Extract the [x, y] coordinate from the center of the cell holding the provided text.  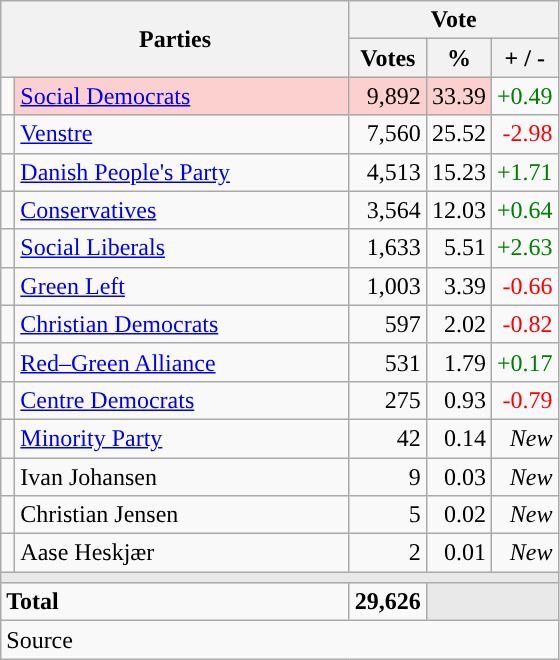
12.03 [458, 210]
1,003 [388, 286]
0.93 [458, 400]
597 [388, 324]
9,892 [388, 96]
2 [388, 553]
+0.64 [524, 210]
1,633 [388, 248]
Aase Heskjær [182, 553]
Ivan Johansen [182, 477]
+0.17 [524, 362]
+0.49 [524, 96]
Votes [388, 58]
1.79 [458, 362]
Vote [454, 20]
29,626 [388, 602]
-0.82 [524, 324]
0.01 [458, 553]
9 [388, 477]
0.02 [458, 515]
+1.71 [524, 172]
15.23 [458, 172]
3,564 [388, 210]
Danish People's Party [182, 172]
Conservatives [182, 210]
Green Left [182, 286]
33.39 [458, 96]
0.14 [458, 438]
-2.98 [524, 134]
Minority Party [182, 438]
-0.66 [524, 286]
-0.79 [524, 400]
Venstre [182, 134]
+ / - [524, 58]
5 [388, 515]
Source [280, 640]
25.52 [458, 134]
% [458, 58]
Centre Democrats [182, 400]
2.02 [458, 324]
Christian Democrats [182, 324]
5.51 [458, 248]
Christian Jensen [182, 515]
Total [176, 602]
+2.63 [524, 248]
275 [388, 400]
0.03 [458, 477]
Parties [176, 39]
3.39 [458, 286]
531 [388, 362]
Social Liberals [182, 248]
Social Democrats [182, 96]
42 [388, 438]
4,513 [388, 172]
7,560 [388, 134]
Red–Green Alliance [182, 362]
